Identify which cell holds the provided text, then report its [x, y] central coordinate. 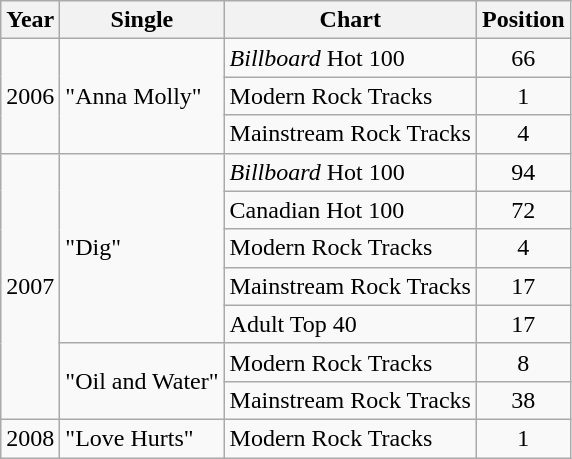
72 [523, 210]
Year [30, 20]
"Oil and Water" [142, 381]
8 [523, 362]
2008 [30, 438]
Adult Top 40 [350, 324]
Canadian Hot 100 [350, 210]
"Dig" [142, 248]
38 [523, 400]
Single [142, 20]
66 [523, 58]
94 [523, 172]
"Anna Molly" [142, 96]
2006 [30, 96]
"Love Hurts" [142, 438]
Position [523, 20]
Chart [350, 20]
2007 [30, 286]
